Capture the cell that displays the provided text and extract its (X, Y) central coordinate. 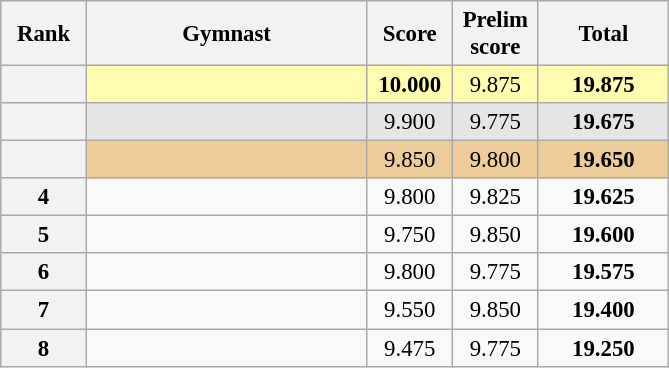
9.750 (410, 235)
Prelim score (496, 34)
19.250 (604, 348)
4 (44, 197)
9.825 (496, 197)
19.575 (604, 273)
9.475 (410, 348)
Score (410, 34)
9.900 (410, 122)
19.400 (604, 310)
Gymnast (226, 34)
19.650 (604, 160)
5 (44, 235)
19.875 (604, 85)
7 (44, 310)
19.600 (604, 235)
9.550 (410, 310)
9.875 (496, 85)
19.625 (604, 197)
19.675 (604, 122)
8 (44, 348)
Total (604, 34)
10.000 (410, 85)
Rank (44, 34)
6 (44, 273)
